Determine the [x, y] coordinate at the center of the cell enclosing the given text.  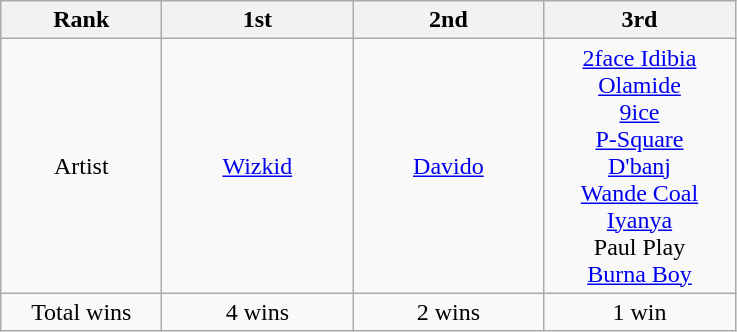
2 wins [448, 312]
2nd [448, 20]
Wizkid [258, 166]
Davido [448, 166]
1 win [640, 312]
4 wins [258, 312]
Artist [82, 166]
3rd [640, 20]
Total wins [82, 312]
Rank [82, 20]
2face IdibiaOlamide9iceP-SquareD'banjWande CoalIyanyaPaul PlayBurna Boy [640, 166]
1st [258, 20]
